Search for the cell housing the specified text and yield its (X, Y) center coordinate. 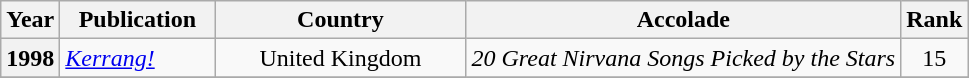
Year (30, 20)
Country (340, 20)
1998 (30, 58)
Rank (934, 20)
20 Great Nirvana Songs Picked by the Stars (684, 58)
Kerrang! (138, 58)
15 (934, 58)
Publication (138, 20)
United Kingdom (340, 58)
Accolade (684, 20)
